Determine the [x, y] coordinate at the center of the cell enclosing the given text.  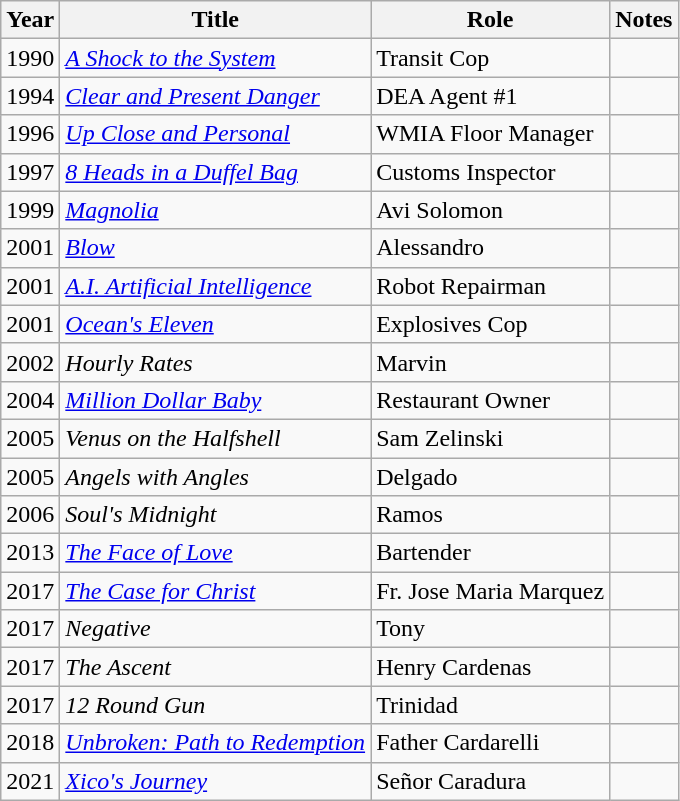
Venus on the Halfshell [216, 438]
Soul's Midnight [216, 515]
Ramos [490, 515]
A Shock to the System [216, 58]
Father Cardarelli [490, 743]
2013 [30, 553]
Explosives Cop [490, 324]
Title [216, 20]
12 Round Gun [216, 705]
Robot Repairman [490, 286]
Sam Zelinski [490, 438]
Magnolia [216, 210]
Henry Cardenas [490, 667]
Delgado [490, 477]
Ocean's Eleven [216, 324]
Fr. Jose Maria Marquez [490, 591]
1994 [30, 96]
Role [490, 20]
2002 [30, 362]
Trinidad [490, 705]
Blow [216, 248]
Tony [490, 629]
The Face of Love [216, 553]
Marvin [490, 362]
2006 [30, 515]
2004 [30, 400]
Restaurant Owner [490, 400]
Notes [644, 20]
Señor Caradura [490, 781]
2021 [30, 781]
1999 [30, 210]
Clear and Present Danger [216, 96]
Customs Inspector [490, 172]
Alessandro [490, 248]
Angels with Angles [216, 477]
Avi Solomon [490, 210]
Bartender [490, 553]
Xico's Journey [216, 781]
Hourly Rates [216, 362]
The Case for Christ [216, 591]
DEA Agent #1 [490, 96]
2018 [30, 743]
WMIA Floor Manager [490, 134]
Negative [216, 629]
8 Heads in a Duffel Bag [216, 172]
1990 [30, 58]
Transit Cop [490, 58]
1996 [30, 134]
1997 [30, 172]
Up Close and Personal [216, 134]
The Ascent [216, 667]
Unbroken: Path to Redemption [216, 743]
Million Dollar Baby [216, 400]
A.I. Artificial Intelligence [216, 286]
Year [30, 20]
